Locate the cell with the specified text and output its [X, Y] center coordinate. 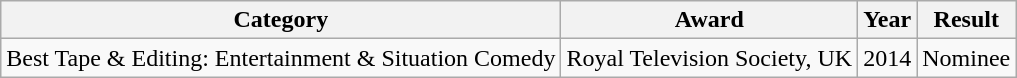
Nominee [966, 58]
Royal Television Society, UK [710, 58]
2014 [888, 58]
Best Tape & Editing: Entertainment & Situation Comedy [281, 58]
Year [888, 20]
Result [966, 20]
Category [281, 20]
Award [710, 20]
